Detect which cell encompasses the target text, then output its [x, y] center coordinate. 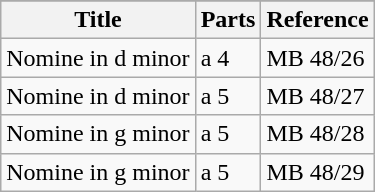
Reference [318, 20]
MB 48/28 [318, 134]
MB 48/27 [318, 96]
MB 48/26 [318, 58]
MB 48/29 [318, 172]
Title [98, 20]
a 4 [228, 58]
Parts [228, 20]
